Search for the cell housing the specified text and yield its (x, y) center coordinate. 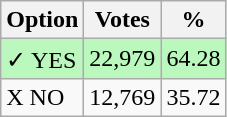
Option (42, 20)
22,979 (122, 59)
35.72 (194, 97)
12,769 (122, 97)
X NO (42, 97)
64.28 (194, 59)
✓ YES (42, 59)
% (194, 20)
Votes (122, 20)
